Scan for the cell matching the given text and deliver its (x, y) coordinate at center. 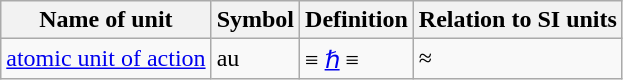
Name of unit (106, 20)
≈ (518, 59)
Definition (357, 20)
Relation to SI units (518, 20)
Symbol (255, 20)
≡ ℏ ≡ (357, 59)
au (255, 59)
atomic unit of action (106, 59)
